Identify which cell holds the provided text, then report its [x, y] central coordinate. 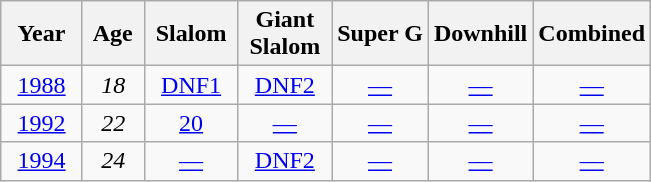
24 [113, 161]
1988 [42, 85]
Downhill [480, 34]
1994 [42, 161]
Super G [380, 34]
22 [113, 123]
Combined [592, 34]
1992 [42, 123]
18 [113, 85]
Age [113, 34]
Year [42, 34]
20 [191, 123]
Giant Slalom [285, 34]
Slalom [191, 34]
DNF1 [191, 85]
